Determine the [x, y] coordinate at the center of the cell enclosing the given text.  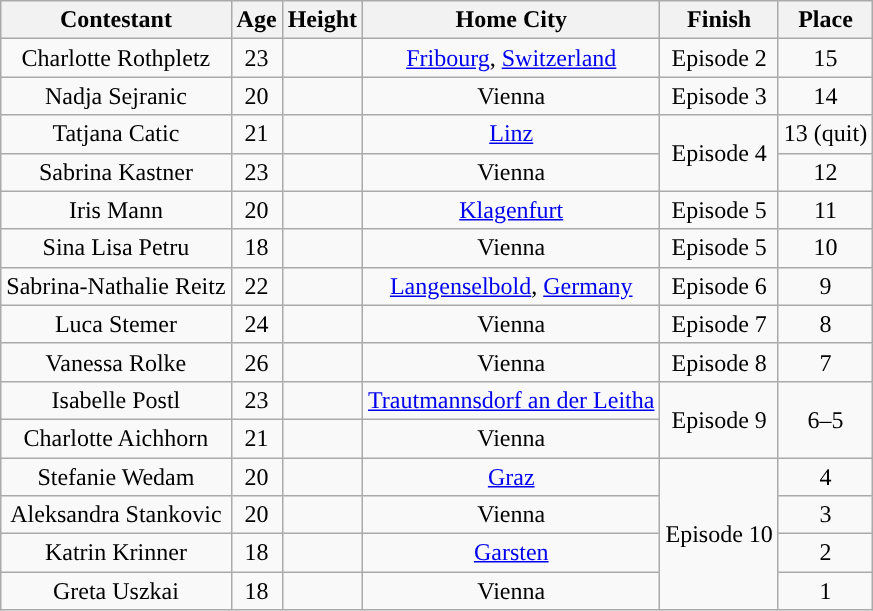
Langenselbold, Germany [512, 286]
1 [825, 591]
Trautmannsdorf an der Leitha [512, 400]
Isabelle Postl [116, 400]
Aleksandra Stankovic [116, 515]
3 [825, 515]
Nadja Sejranic [116, 96]
Charlotte Aichhorn [116, 438]
Stefanie Wedam [116, 477]
Height [322, 20]
2 [825, 553]
4 [825, 477]
Finish [719, 20]
6–5 [825, 419]
Klagenfurt [512, 210]
Sabrina-Nathalie Reitz [116, 286]
Episode 2 [719, 58]
22 [256, 286]
7 [825, 362]
Sabrina Kastner [116, 172]
10 [825, 248]
Episode 7 [719, 324]
Episode 10 [719, 534]
15 [825, 58]
Linz [512, 134]
Episode 3 [719, 96]
Sina Lisa Petru [116, 248]
Episode 4 [719, 153]
14 [825, 96]
26 [256, 362]
Place [825, 20]
Episode 9 [719, 419]
Iris Mann [116, 210]
Vanessa Rolke [116, 362]
9 [825, 286]
Tatjana Catic [116, 134]
Episode 8 [719, 362]
Contestant [116, 20]
11 [825, 210]
Luca Stemer [116, 324]
Episode 6 [719, 286]
Greta Uszkai [116, 591]
Katrin Krinner [116, 553]
Fribourg, Switzerland [512, 58]
24 [256, 324]
Age [256, 20]
12 [825, 172]
Garsten [512, 553]
Charlotte Rothpletz [116, 58]
13 (quit) [825, 134]
Home City [512, 20]
Graz [512, 477]
8 [825, 324]
